Search for the cell housing the specified text and yield its (x, y) center coordinate. 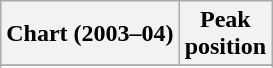
Peak position (225, 34)
Chart (2003–04) (90, 34)
